From the cell containing the given text, extract its center point as (X, Y) coordinate. 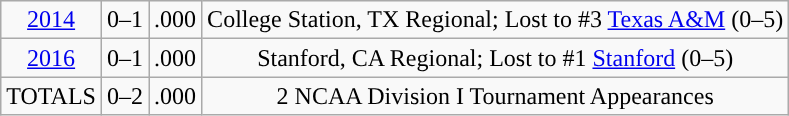
2014 (52, 20)
2016 (52, 58)
2 NCAA Division I Tournament Appearances (496, 96)
Stanford, CA Regional; Lost to #1 Stanford (0–5) (496, 58)
College Station, TX Regional; Lost to #3 Texas A&M (0–5) (496, 20)
TOTALS (52, 96)
0–2 (124, 96)
